Return the (x, y) coordinate for the center point of the cell that contains the specified text.  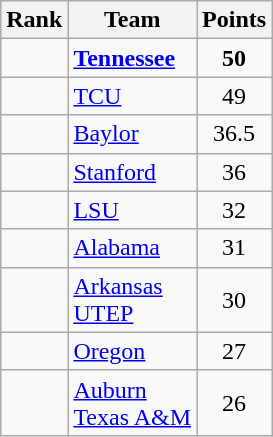
36.5 (234, 134)
Tennessee (132, 58)
Team (132, 20)
TCU (132, 96)
27 (234, 351)
49 (234, 96)
Alabama (132, 248)
31 (234, 248)
LSU (132, 210)
Points (234, 20)
32 (234, 210)
Rank (34, 20)
36 (234, 172)
26 (234, 402)
ArkansasUTEP (132, 300)
30 (234, 300)
AuburnTexas A&M (132, 402)
Baylor (132, 134)
Stanford (132, 172)
50 (234, 58)
Oregon (132, 351)
